For the text-containing cell, return its midpoint in [X, Y] coordinate format. 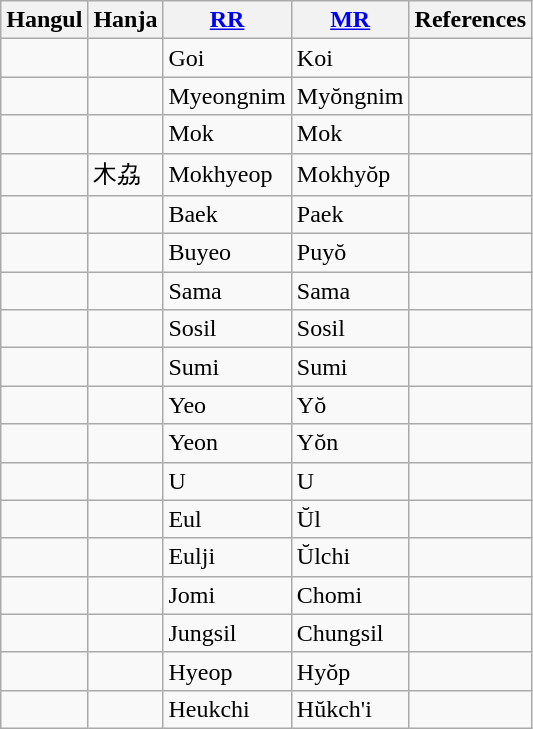
MR [350, 20]
Heukchi [227, 709]
Eul [227, 519]
Puyŏ [350, 253]
Koi [350, 58]
Baek [227, 215]
RR [227, 20]
Buyeo [227, 253]
Chomi [350, 595]
Ŭlchi [350, 557]
Paek [350, 215]
Chungsil [350, 633]
Myeongnim [227, 96]
References [470, 20]
Mokhyŏp [350, 174]
Yŏ [350, 405]
Yŏn [350, 443]
Ŭl [350, 519]
Yeon [227, 443]
Hyeop [227, 671]
Jomi [227, 595]
Eulji [227, 557]
Mokhyeop [227, 174]
木劦 [126, 174]
Hyŏp [350, 671]
Hanja [126, 20]
Hŭkch'i [350, 709]
Myŏngnim [350, 96]
Hangul [44, 20]
Jungsil [227, 633]
Goi [227, 58]
Yeo [227, 405]
